Provide the [x, y] coordinate of the cell's center where the given text is located.  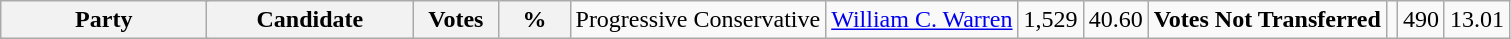
13.01 [1476, 20]
Progressive Conservative [698, 20]
% [534, 20]
Votes [456, 20]
40.60 [1116, 20]
490 [1420, 20]
Candidate [310, 20]
Party [104, 20]
1,529 [1050, 20]
William C. Warren [922, 20]
Votes Not Transferred [1267, 20]
